Provide the [X, Y] coordinate of the cell's center where the given text is located.  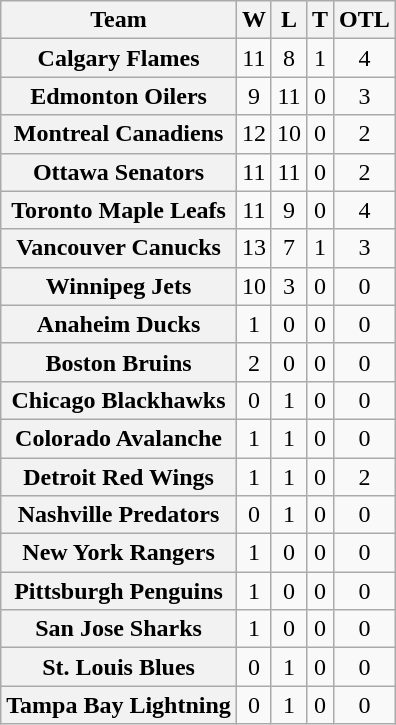
Team [119, 20]
Boston Bruins [119, 362]
Nashville Predators [119, 515]
Montreal Canadiens [119, 134]
Calgary Flames [119, 58]
Toronto Maple Leafs [119, 210]
New York Rangers [119, 553]
San Jose Sharks [119, 629]
Edmonton Oilers [119, 96]
Ottawa Senators [119, 172]
8 [288, 58]
L [288, 20]
Vancouver Canucks [119, 248]
Pittsburgh Penguins [119, 591]
W [254, 20]
Detroit Red Wings [119, 477]
Colorado Avalanche [119, 438]
Anaheim Ducks [119, 324]
7 [288, 248]
12 [254, 134]
Tampa Bay Lightning [119, 705]
Chicago Blackhawks [119, 400]
T [320, 20]
OTL [365, 20]
St. Louis Blues [119, 667]
Winnipeg Jets [119, 286]
13 [254, 248]
